Find where the given text appears and provide that cell's center as [x, y] coordinate. 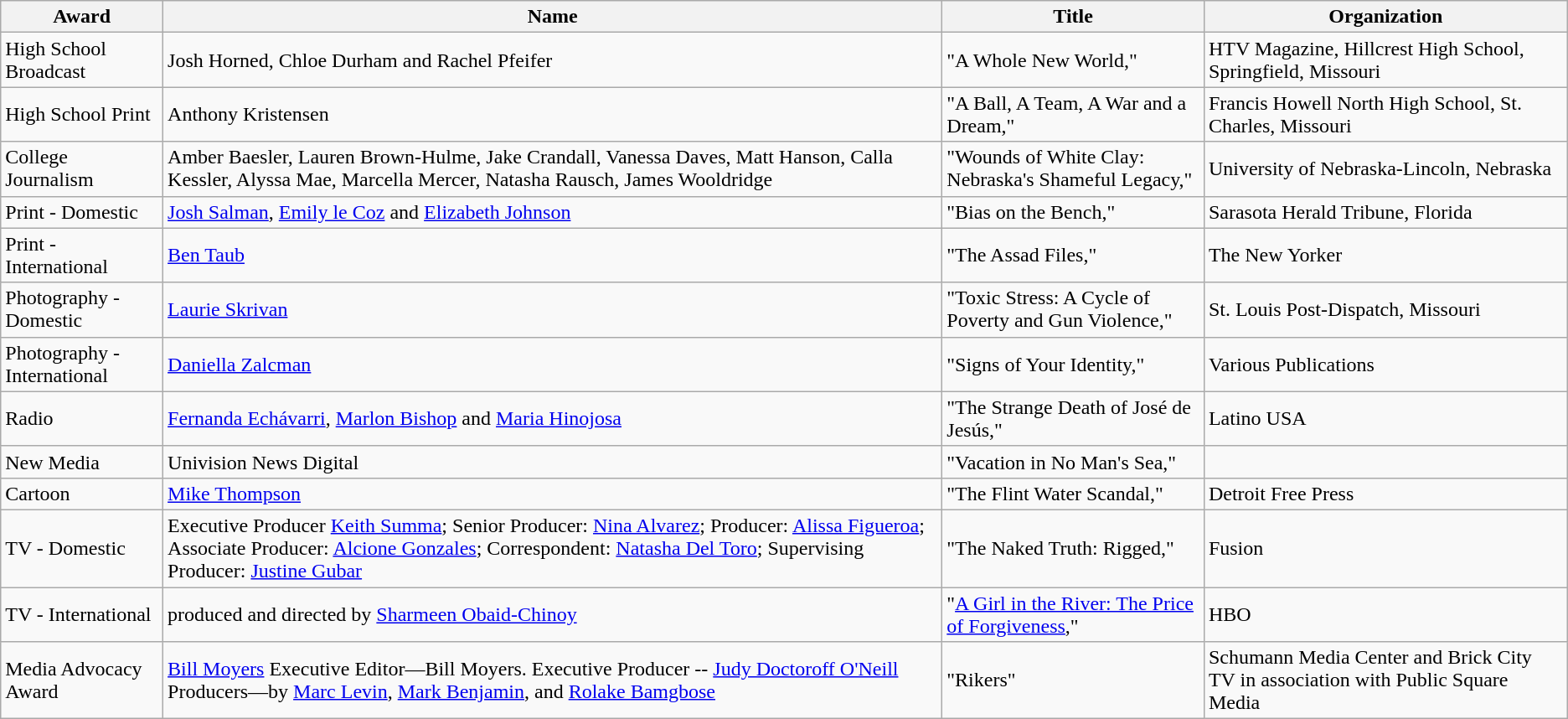
Title [1074, 17]
Francis Howell North High School, St. Charles, Missouri [1385, 114]
TV - International [82, 613]
Schumann Media Center and Brick City TV in association with Public Square Media [1385, 680]
HTV Magazine, Hillcrest High School, Springfield, Missouri [1385, 60]
Fusion [1385, 548]
"Rikers" [1074, 680]
"Toxic Stress: A Cycle of Poverty and Gun Violence," [1074, 310]
"A Girl in the River: The Price of Forgiveness," [1074, 613]
"Bias on the Bench," [1074, 212]
High School Broadcast [82, 60]
Josh Salman, Emily le Coz and Elizabeth Johnson [553, 212]
Cartoon [82, 494]
"A Whole New World," [1074, 60]
University of Nebraska-Lincoln, Nebraska [1385, 169]
produced and directed by Sharmeen Obaid-Chinoy [553, 613]
"The Strange Death of José de Jesús," [1074, 419]
Photography - Domestic [82, 310]
Organization [1385, 17]
Mike Thompson [553, 494]
"The Assad Files," [1074, 255]
Ben Taub [553, 255]
Photography - International [82, 364]
"The Flint Water Scandal," [1074, 494]
New Media [82, 462]
Detroit Free Press [1385, 494]
TV - Domestic [82, 548]
Various Publications [1385, 364]
"Wounds of White Clay: Nebraska's Shameful Legacy," [1074, 169]
The New Yorker [1385, 255]
Anthony Kristensen [553, 114]
St. Louis Post-Dispatch, Missouri [1385, 310]
HBO [1385, 613]
"The Naked Truth: Rigged," [1074, 548]
Print - International [82, 255]
Fernanda Echávarri, Marlon Bishop and Maria Hinojosa [553, 419]
Radio [82, 419]
Daniella Zalcman [553, 364]
Name [553, 17]
"Signs of Your Identity," [1074, 364]
Univision News Digital [553, 462]
High School Print [82, 114]
Bill Moyers Executive Editor—Bill Moyers. Executive Producer -- Judy Doctoroff O'NeillProducers—by Marc Levin, Mark Benjamin, and Rolake Bamgbose [553, 680]
Award [82, 17]
Latino USA [1385, 419]
Print - Domestic [82, 212]
College Journalism [82, 169]
Josh Horned, Chloe Durham and Rachel Pfeifer [553, 60]
Laurie Skrivan [553, 310]
Sarasota Herald Tribune, Florida [1385, 212]
Media Advocacy Award [82, 680]
"Vacation in No Man's Sea," [1074, 462]
"A Ball, A Team, A War and a Dream," [1074, 114]
